Capture the cell that displays the provided text and extract its (X, Y) central coordinate. 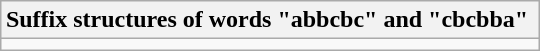
Suffix structures of words "abbcbc" and "cbcbba" (270, 20)
